For the text-containing cell, return its midpoint in (X, Y) coordinate format. 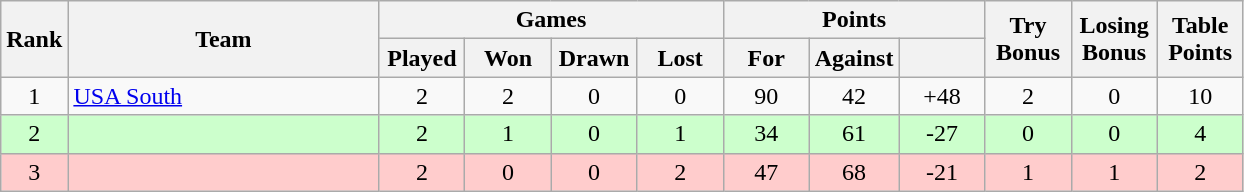
47 (766, 172)
Won (508, 58)
Games (551, 20)
-27 (942, 134)
Team (224, 39)
Rank (34, 39)
Against (854, 58)
-21 (942, 172)
3 (34, 172)
Table Points (1200, 39)
34 (766, 134)
4 (1200, 134)
Losing Bonus (1114, 39)
Points (854, 20)
Played (422, 58)
For (766, 58)
68 (854, 172)
USA South (224, 96)
+48 (942, 96)
10 (1200, 96)
90 (766, 96)
61 (854, 134)
Drawn (594, 58)
42 (854, 96)
Lost (680, 58)
Try Bonus (1028, 39)
